Return the (X, Y) coordinate for the center point of the cell that contains the specified text.  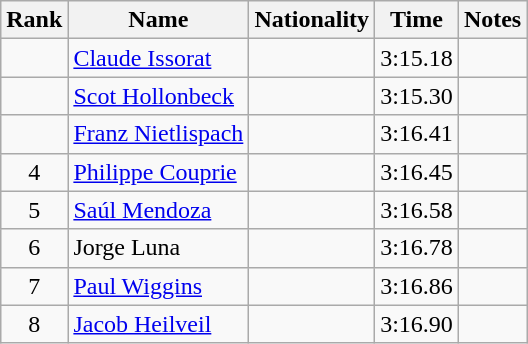
3:16.45 (417, 172)
3:16.78 (417, 248)
Time (417, 20)
3:16.90 (417, 324)
Scot Hollonbeck (158, 96)
8 (34, 324)
Nationality (312, 20)
Name (158, 20)
Claude Issorat (158, 58)
Saúl Mendoza (158, 210)
3:16.41 (417, 134)
4 (34, 172)
Franz Nietlispach (158, 134)
Philippe Couprie (158, 172)
5 (34, 210)
Paul Wiggins (158, 286)
6 (34, 248)
Notes (492, 20)
3:15.18 (417, 58)
3:16.58 (417, 210)
3:15.30 (417, 96)
Rank (34, 20)
7 (34, 286)
Jacob Heilveil (158, 324)
Jorge Luna (158, 248)
3:16.86 (417, 286)
